For the text-containing cell, return its midpoint in (x, y) coordinate format. 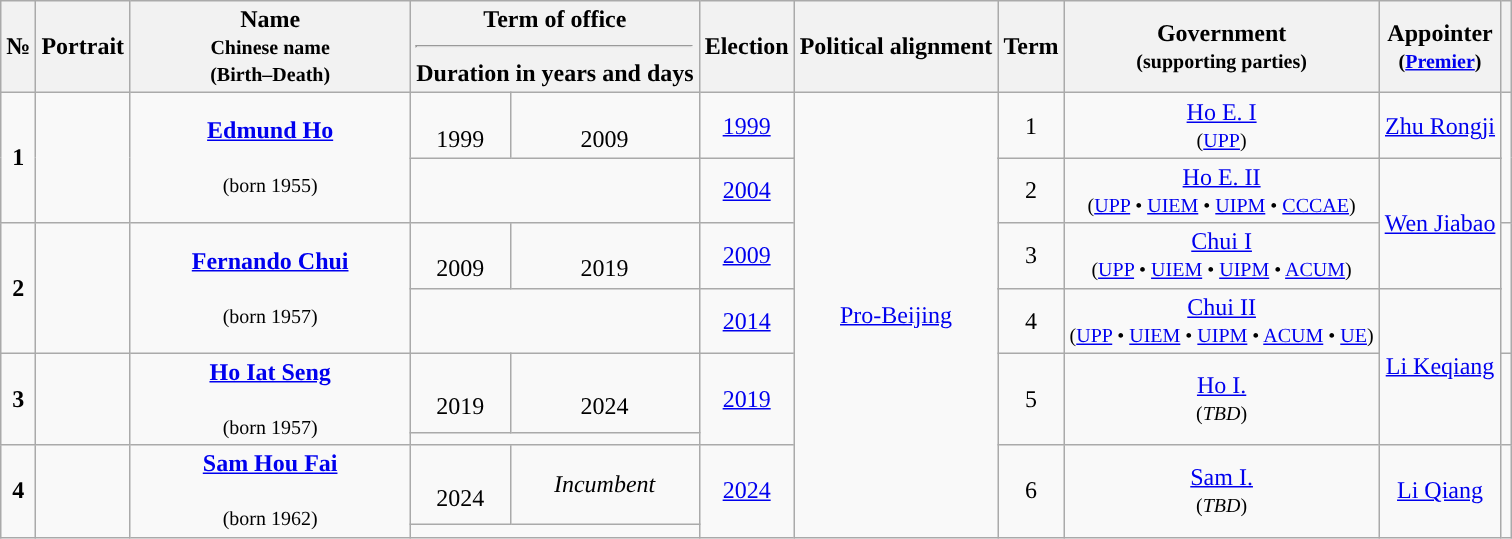
Ho E. I(UPP) (1222, 126)
Ho I.(TBD) (1222, 399)
Sam I.(TBD) (1222, 491)
Pro-Beijing (896, 315)
Appointer(Premier) (1440, 47)
Political alignment (896, 47)
5 (1031, 399)
Portrait (83, 47)
Term (1031, 47)
№ (18, 47)
Sam Hou Fai(born 1962) (270, 491)
Term of officeDuration in years and days (555, 47)
Zhu Rongji (1440, 126)
Li Keqiang (1440, 366)
NameChinese name(Birth–Death) (270, 47)
Chui I(UPP • UIEM • UIPM • ACUM) (1222, 256)
2004 (746, 190)
Ho Iat Seng(born 1957) (270, 399)
Chui II(UPP • UIEM • UIPM • ACUM • UE) (1222, 320)
Edmund Ho(born 1955) (270, 158)
Wen Jiabao (1440, 223)
6 (1031, 491)
Ho E. II(UPP • UIEM • UIPM • CCCAE) (1222, 190)
Fernando Chui(born 1957) (270, 288)
2014 (746, 320)
Incumbent (604, 485)
Election (746, 47)
Government(supporting parties) (1222, 47)
Li Qiang (1440, 491)
